Extract the (x, y) coordinate from the center of the cell holding the provided text.  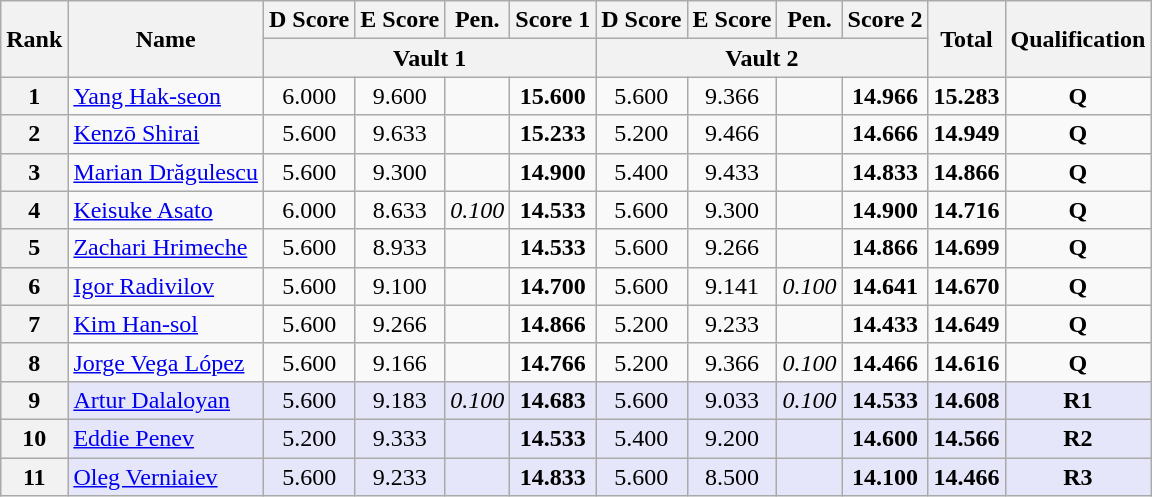
9.433 (732, 172)
R2 (1078, 438)
14.641 (885, 286)
15.283 (966, 96)
Rank (34, 39)
Eddie Penev (166, 438)
14.616 (966, 362)
Zachari Hrimeche (166, 248)
14.670 (966, 286)
14.566 (966, 438)
9.633 (400, 134)
9.141 (732, 286)
15.233 (553, 134)
14.699 (966, 248)
9.100 (400, 286)
14.600 (885, 438)
Igor Radivilov (166, 286)
8 (34, 362)
Score 1 (553, 20)
14.666 (885, 134)
Qualification (1078, 39)
9.033 (732, 400)
3 (34, 172)
Kim Han-sol (166, 324)
14.100 (885, 477)
R1 (1078, 400)
Yang Hak-seon (166, 96)
Artur Dalaloyan (166, 400)
Vault 2 (762, 58)
14.716 (966, 210)
11 (34, 477)
9.333 (400, 438)
15.600 (553, 96)
9.466 (732, 134)
4 (34, 210)
8.933 (400, 248)
8.500 (732, 477)
14.649 (966, 324)
8.633 (400, 210)
Kenzō Shirai (166, 134)
14.966 (885, 96)
5 (34, 248)
2 (34, 134)
14.949 (966, 134)
Oleg Verniaiev (166, 477)
9 (34, 400)
Jorge Vega López (166, 362)
Score 2 (885, 20)
14.700 (553, 286)
14.608 (966, 400)
9.600 (400, 96)
9.200 (732, 438)
Vault 1 (430, 58)
6 (34, 286)
10 (34, 438)
Total (966, 39)
9.166 (400, 362)
14.683 (553, 400)
Keisuke Asato (166, 210)
1 (34, 96)
Name (166, 39)
9.183 (400, 400)
R3 (1078, 477)
14.766 (553, 362)
7 (34, 324)
14.433 (885, 324)
Marian Drăgulescu (166, 172)
